From the cell containing the given text, extract its center point as [x, y] coordinate. 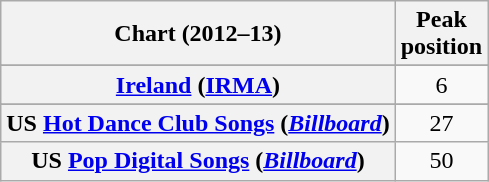
US Hot Dance Club Songs (Billboard) [198, 123]
50 [441, 161]
6 [441, 85]
Peakposition [441, 34]
Ireland (IRMA) [198, 85]
US Pop Digital Songs (Billboard) [198, 161]
27 [441, 123]
Chart (2012–13) [198, 34]
